Output the [x, y] coordinate of the center of the cell containing the given text.  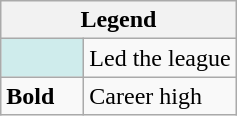
Led the league [160, 58]
Bold [42, 96]
Legend [118, 20]
Career high [160, 96]
